Scan for the cell matching the given text and deliver its (x, y) coordinate at center. 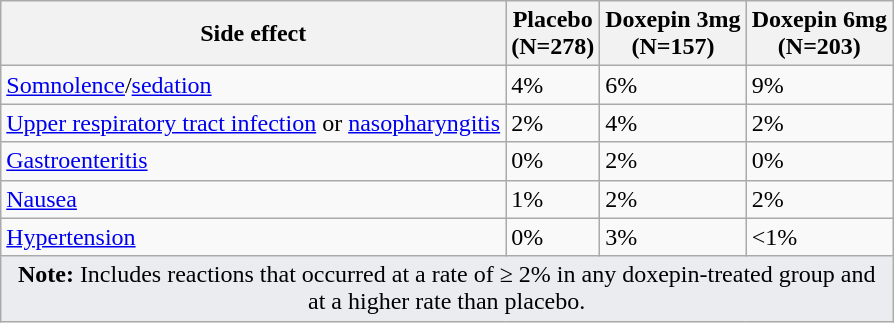
Hypertension (254, 237)
Gastroenteritis (254, 161)
Note: Includes reactions that occurred at a rate of ≥ 2% in any doxepin-treated group and at a higher rate than placebo. (447, 288)
Nausea (254, 199)
Doxepin 6mg(N=203) (819, 34)
6% (673, 85)
Doxepin 3mg(N=157) (673, 34)
<1% (819, 237)
9% (819, 85)
Side effect (254, 34)
Upper respiratory tract infection or nasopharyngitis (254, 123)
Placebo(N=278) (553, 34)
3% (673, 237)
1% (553, 199)
Somnolence/sedation (254, 85)
